Search for the cell housing the specified text and yield its [x, y] center coordinate. 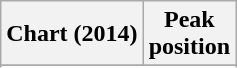
Chart (2014) [72, 34]
Peakposition [189, 34]
